Identify which cell holds the provided text, then report its [x, y] central coordinate. 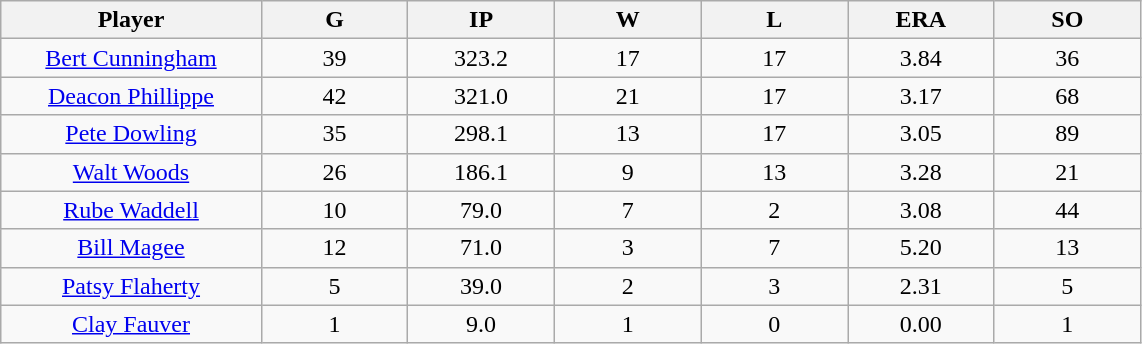
44 [1068, 210]
3.05 [922, 134]
186.1 [482, 172]
298.1 [482, 134]
3.17 [922, 96]
Bill Magee [132, 248]
9 [628, 172]
Clay Fauver [132, 324]
35 [334, 134]
0 [774, 324]
3.84 [922, 58]
42 [334, 96]
Deacon Phillippe [132, 96]
323.2 [482, 58]
SO [1068, 20]
321.0 [482, 96]
71.0 [482, 248]
Bert Cunningham [132, 58]
W [628, 20]
39.0 [482, 286]
3.08 [922, 210]
39 [334, 58]
5.20 [922, 248]
Patsy Flaherty [132, 286]
36 [1068, 58]
26 [334, 172]
Player [132, 20]
79.0 [482, 210]
68 [1068, 96]
2.31 [922, 286]
IP [482, 20]
Rube Waddell [132, 210]
L [774, 20]
3.28 [922, 172]
ERA [922, 20]
89 [1068, 134]
G [334, 20]
Pete Dowling [132, 134]
9.0 [482, 324]
0.00 [922, 324]
10 [334, 210]
Walt Woods [132, 172]
12 [334, 248]
